Scan for the cell matching the given text and deliver its (X, Y) coordinate at center. 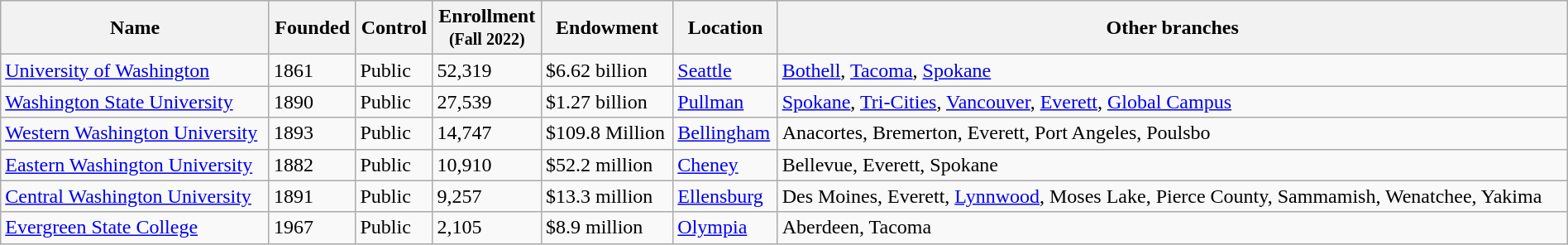
Ellensburg (725, 196)
Spokane, Tri-Cities, Vancouver, Everett, Global Campus (1173, 102)
Location (725, 28)
Eastern Washington University (136, 165)
14,747 (486, 133)
1967 (313, 228)
Washington State University (136, 102)
Bothell, Tacoma, Spokane (1173, 70)
9,257 (486, 196)
Cheney (725, 165)
Endowment (607, 28)
Bellingham (725, 133)
Central Washington University (136, 196)
1882 (313, 165)
Aberdeen, Tacoma (1173, 228)
1893 (313, 133)
$13.3 million (607, 196)
$6.62 billion (607, 70)
Founded (313, 28)
$109.8 Million (607, 133)
Seattle (725, 70)
University of Washington (136, 70)
$1.27 billion (607, 102)
27,539 (486, 102)
Name (136, 28)
$52.2 million (607, 165)
Western Washington University (136, 133)
10,910 (486, 165)
Control (394, 28)
1891 (313, 196)
1861 (313, 70)
Olympia (725, 228)
Other branches (1173, 28)
Des Moines, Everett, Lynnwood, Moses Lake, Pierce County, Sammamish, Wenatchee, Yakima (1173, 196)
1890 (313, 102)
Evergreen State College (136, 228)
Bellevue, Everett, Spokane (1173, 165)
52,319 (486, 70)
Enrollment(Fall 2022) (486, 28)
Anacortes, Bremerton, Everett, Port Angeles, Poulsbo (1173, 133)
Pullman (725, 102)
2,105 (486, 228)
$8.9 million (607, 228)
